Pinpoint the cell where the given text exists, returning its (x, y) midpoint coordinate. 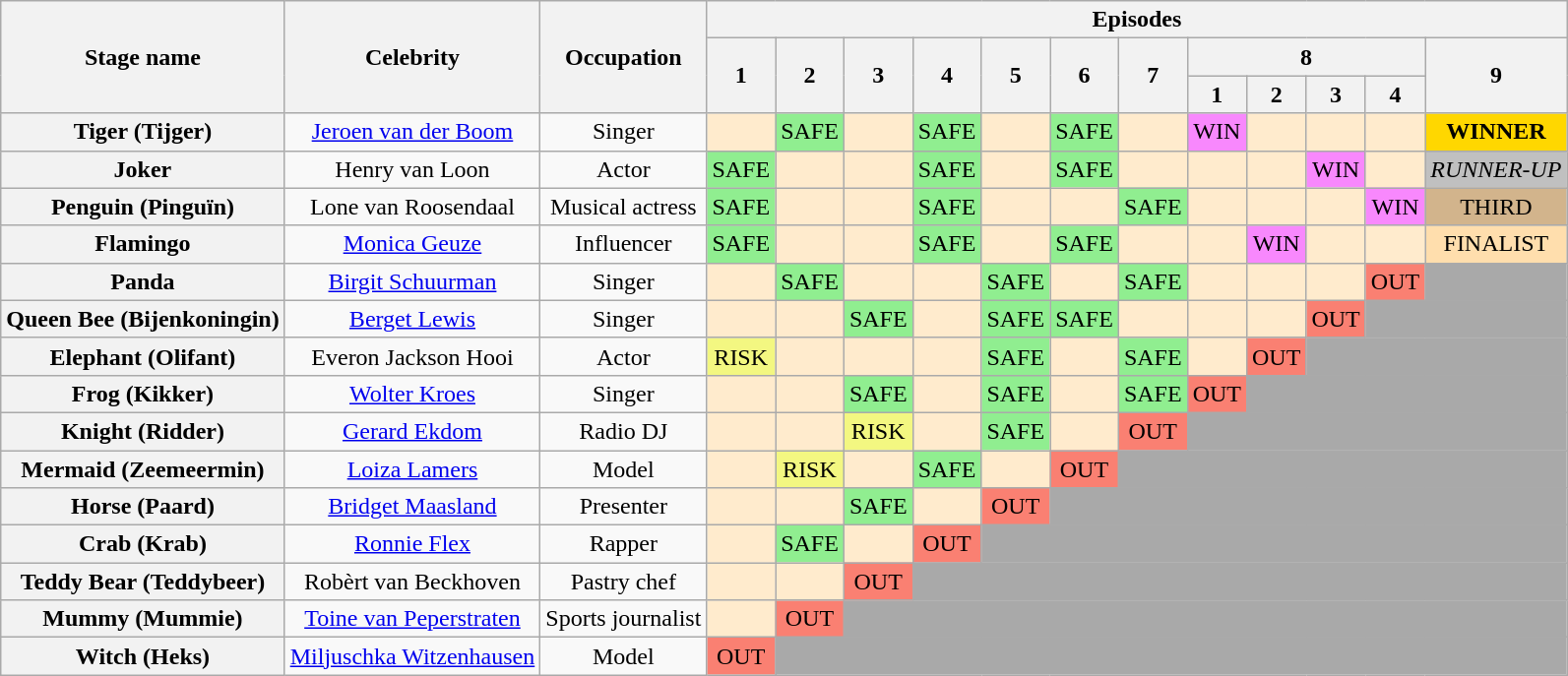
Crab (Krab) (143, 544)
9 (1496, 76)
Birgit Schuurman (412, 281)
8 (1306, 57)
Jeroen van der Boom (412, 132)
Lone van Roosendaal (412, 207)
Everon Jackson Hooi (412, 356)
Presenter (624, 507)
Queen Bee (Bijenkoningin) (143, 319)
Elephant (Olifant) (143, 356)
THIRD (1496, 207)
WINNER (1496, 132)
Celebrity (412, 57)
Influencer (624, 244)
6 (1085, 76)
Toine van Peperstraten (412, 619)
Miljuschka Witzenhausen (412, 656)
Sports journalist (624, 619)
5 (1016, 76)
Stage name (143, 57)
Loiza Lamers (412, 469)
Mermaid (Zeemeermin) (143, 469)
Robèrt van Beckhoven (412, 582)
Tiger (Tijger) (143, 132)
Joker (143, 169)
Gerard Ekdom (412, 431)
Knight (Ridder) (143, 431)
Horse (Paard) (143, 507)
Penguin (Pinguïn) (143, 207)
Ronnie Flex (412, 544)
Flamingo (143, 244)
Bridget Maasland (412, 507)
Berget Lewis (412, 319)
Witch (Heks) (143, 656)
Occupation (624, 57)
Teddy Bear (Teddybeer) (143, 582)
Monica Geuze (412, 244)
Mummy (Mummie) (143, 619)
Episodes (1137, 20)
Musical actress (624, 207)
FINALIST (1496, 244)
Frog (Kikker) (143, 394)
Wolter Kroes (412, 394)
Pastry chef (624, 582)
Radio DJ (624, 431)
Rapper (624, 544)
Henry van Loon (412, 169)
Panda (143, 281)
7 (1153, 76)
RUNNER-UP (1496, 169)
